Provide the [x, y] coordinate of the cell's center where the given text is located.  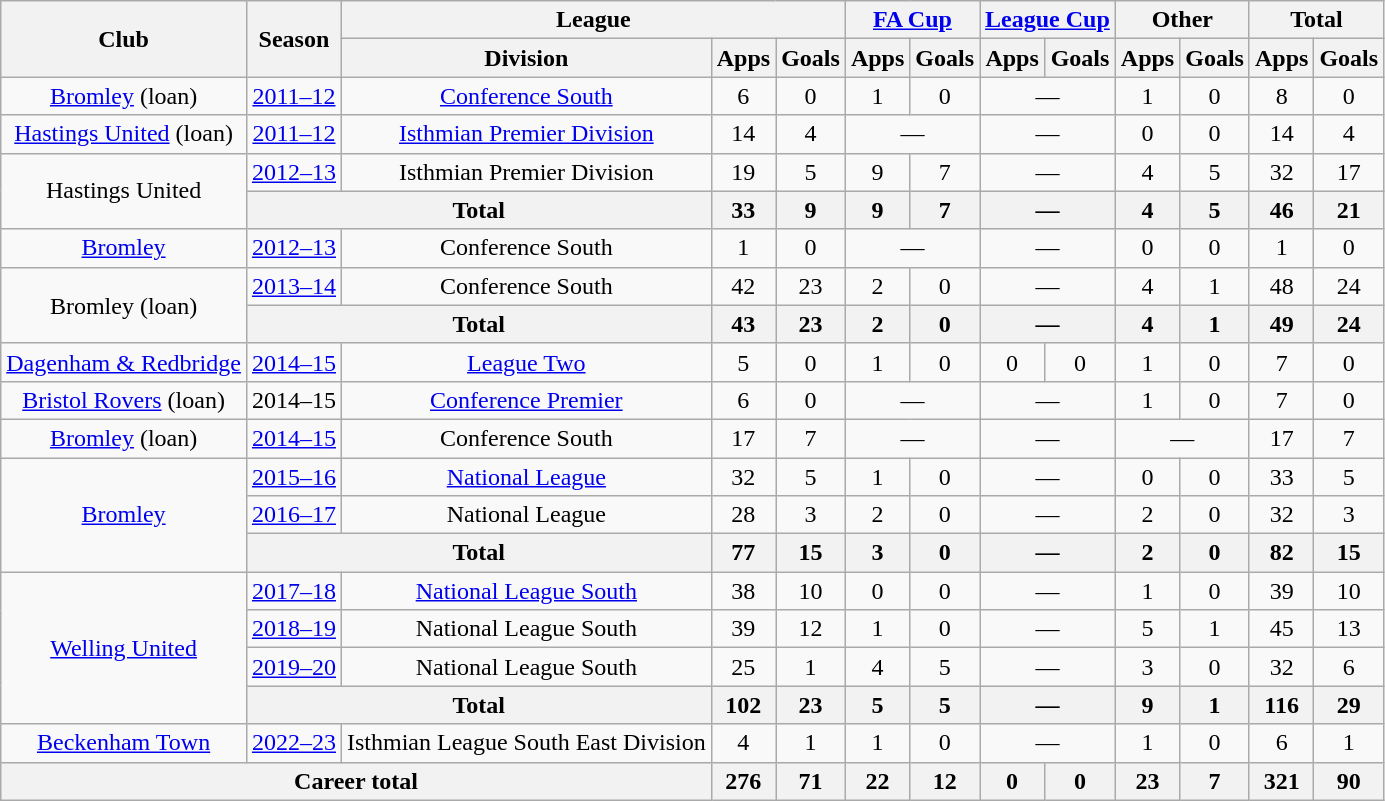
43 [743, 324]
League Two [526, 362]
Beckenham Town [124, 743]
Season [294, 39]
13 [1349, 629]
116 [1281, 705]
28 [743, 515]
2017–18 [294, 591]
25 [743, 667]
21 [1349, 210]
League Cup [1048, 20]
45 [1281, 629]
276 [743, 781]
321 [1281, 781]
Division [526, 58]
42 [743, 286]
102 [743, 705]
29 [1349, 705]
19 [743, 172]
71 [811, 781]
2019–20 [294, 667]
Conference Premier [526, 400]
2022–23 [294, 743]
2013–14 [294, 286]
Hastings United (loan) [124, 134]
8 [1281, 96]
Hastings United [124, 191]
Bristol Rovers (loan) [124, 400]
Isthmian League South East Division [526, 743]
Other [1182, 20]
49 [1281, 324]
Welling United [124, 648]
Career total [356, 781]
22 [877, 781]
League [593, 20]
46 [1281, 210]
77 [743, 553]
2015–16 [294, 477]
2016–17 [294, 515]
Club [124, 39]
48 [1281, 286]
82 [1281, 553]
38 [743, 591]
2018–19 [294, 629]
90 [1349, 781]
FA Cup [912, 20]
Dagenham & Redbridge [124, 362]
